Extract the (x, y) coordinate from the center of the cell holding the provided text.  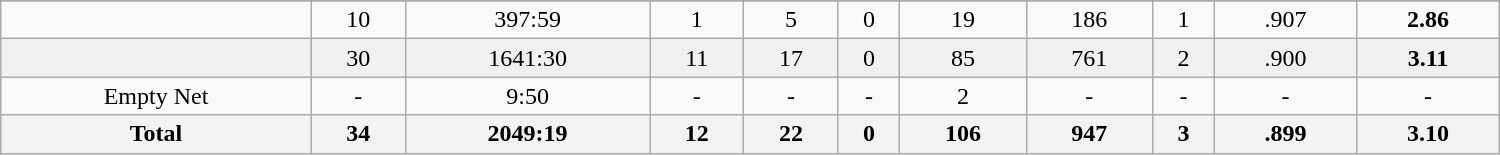
3.11 (1428, 58)
Empty Net (156, 96)
3.10 (1428, 134)
761 (1089, 58)
.899 (1285, 134)
947 (1089, 134)
3 (1183, 134)
34 (358, 134)
2.86 (1428, 20)
10 (358, 20)
17 (791, 58)
85 (963, 58)
.907 (1285, 20)
5 (791, 20)
106 (963, 134)
Total (156, 134)
30 (358, 58)
2049:19 (527, 134)
.900 (1285, 58)
22 (791, 134)
186 (1089, 20)
1641:30 (527, 58)
19 (963, 20)
397:59 (527, 20)
9:50 (527, 96)
11 (697, 58)
12 (697, 134)
